Provide the [x, y] coordinate of the cell's center where the given text is located.  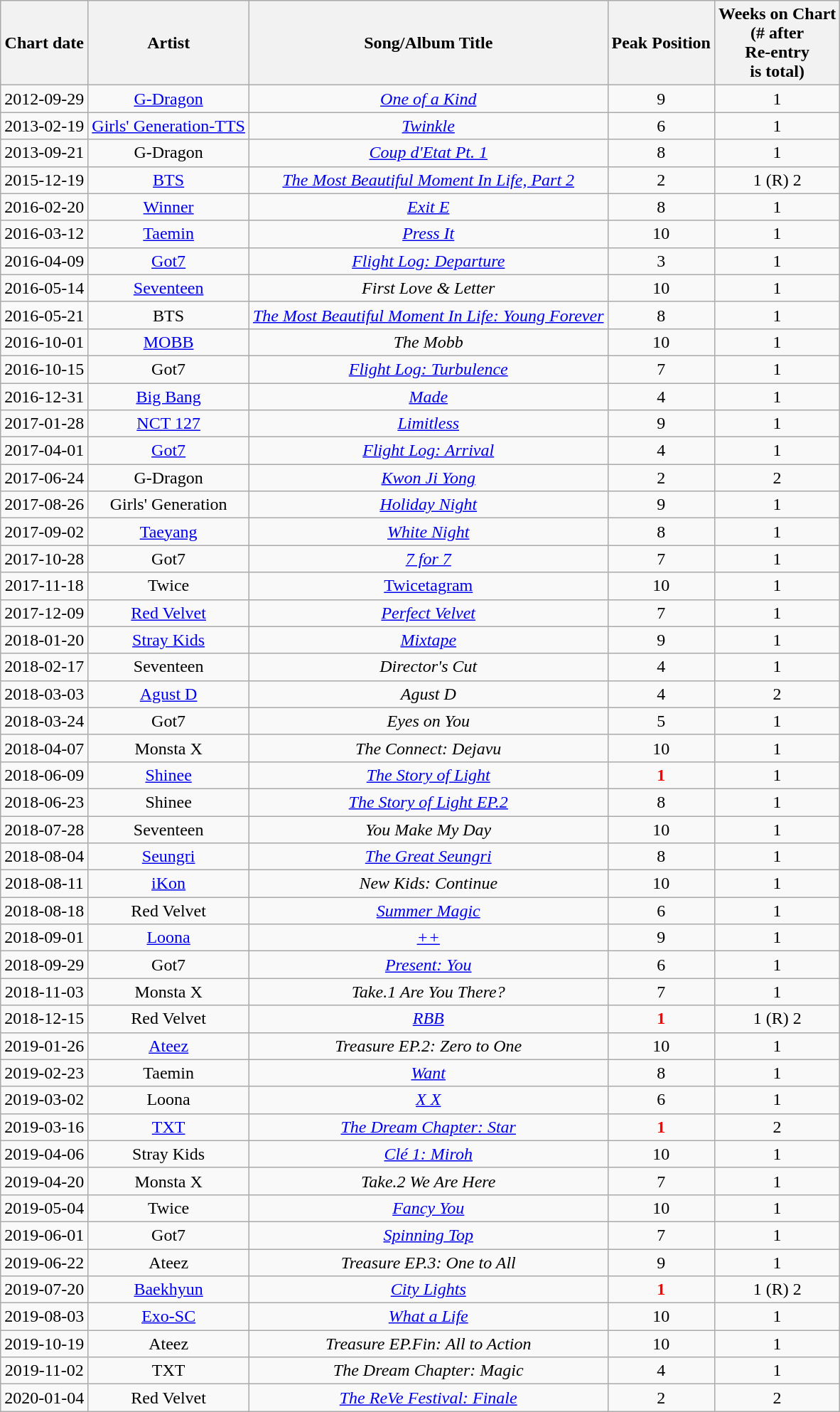
2015-12-19 [44, 180]
2016-05-21 [44, 315]
MOBB [169, 342]
2018-08-04 [44, 857]
The Mobb [428, 342]
Twicetagram [428, 586]
Take.2 We Are Here [428, 1181]
One of a Kind [428, 99]
Flight Log: Departure [428, 261]
2018-01-20 [44, 640]
The Story of Light [428, 775]
2020-01-04 [44, 1398]
2017-10-28 [44, 559]
Coup d'Etat Pt. 1 [428, 153]
Made [428, 396]
2018-11-03 [44, 992]
2019-03-16 [44, 1127]
2018-04-07 [44, 748]
2017-08-26 [44, 505]
2016-02-20 [44, 207]
2017-01-28 [44, 424]
2018-06-23 [44, 802]
2018-09-29 [44, 965]
2019-01-26 [44, 1046]
Take.1 Are You There? [428, 992]
2018-12-15 [44, 1019]
++ [428, 938]
Summer Magic [428, 911]
2017-06-24 [44, 478]
2016-10-15 [44, 369]
Artist [169, 43]
2016-12-31 [44, 396]
2018-07-28 [44, 830]
2016-04-09 [44, 261]
Girls' Generation-TTS [169, 126]
iKon [169, 884]
5 [661, 721]
Clé 1: Miroh [428, 1154]
The Story of Light EP.2 [428, 802]
2019-03-02 [44, 1100]
2019-04-20 [44, 1181]
2016-05-14 [44, 288]
Baekhyun [169, 1290]
White Night [428, 532]
Perfect Velvet [428, 613]
What a Life [428, 1317]
Peak Position [661, 43]
Taeyang [169, 532]
2019-02-23 [44, 1073]
The Most Beautiful Moment In Life: Young Forever [428, 315]
2013-02-19 [44, 126]
Treasure EP.3: One to All [428, 1262]
2019-05-04 [44, 1208]
2017-04-01 [44, 451]
Mixtape [428, 640]
Spinning Top [428, 1235]
Holiday Night [428, 505]
Fancy You [428, 1208]
Limitless [428, 424]
2017-09-02 [44, 532]
2018-02-17 [44, 667]
City Lights [428, 1290]
First Love & Letter [428, 288]
Eyes on You [428, 721]
Exit E [428, 207]
7 for 7 [428, 559]
NCT 127 [169, 424]
2017-11-18 [44, 586]
The Connect: Dejavu [428, 748]
The Dream Chapter: Magic [428, 1371]
2017-12-09 [44, 613]
Press It [428, 234]
Big Bang [169, 396]
2019-04-06 [44, 1154]
2018-03-03 [44, 694]
2018-03-24 [44, 721]
Kwon Ji Yong [428, 478]
Want [428, 1073]
Winner [169, 207]
2019-06-22 [44, 1262]
2016-10-01 [44, 342]
2016-03-12 [44, 234]
Weeks on Chart(# afterRe-entryis total) [777, 43]
The Great Seungri [428, 857]
Flight Log: Arrival [428, 451]
RBB [428, 1019]
Exo-SC [169, 1317]
You Make My Day [428, 830]
2019-07-20 [44, 1290]
New Kids: Continue [428, 884]
The ReVe Festival: Finale [428, 1398]
Treasure EP.Fin: All to Action [428, 1344]
2019-10-19 [44, 1344]
Twinkle [428, 126]
The Most Beautiful Moment In Life, Part 2 [428, 180]
2019-11-02 [44, 1371]
2012-09-29 [44, 99]
Flight Log: Turbulence [428, 369]
The Dream Chapter: Star [428, 1127]
Seungri [169, 857]
Song/Album Title [428, 43]
Chart date [44, 43]
2018-06-09 [44, 775]
Present: You [428, 965]
2019-08-03 [44, 1317]
2018-08-18 [44, 911]
2013-09-21 [44, 153]
2018-08-11 [44, 884]
3 [661, 261]
Girls' Generation [169, 505]
Director's Cut [428, 667]
Treasure EP.2: Zero to One [428, 1046]
2018-09-01 [44, 938]
X X [428, 1100]
2019-06-01 [44, 1235]
